Determine the [x, y] coordinate at the center of the cell enclosing the given text.  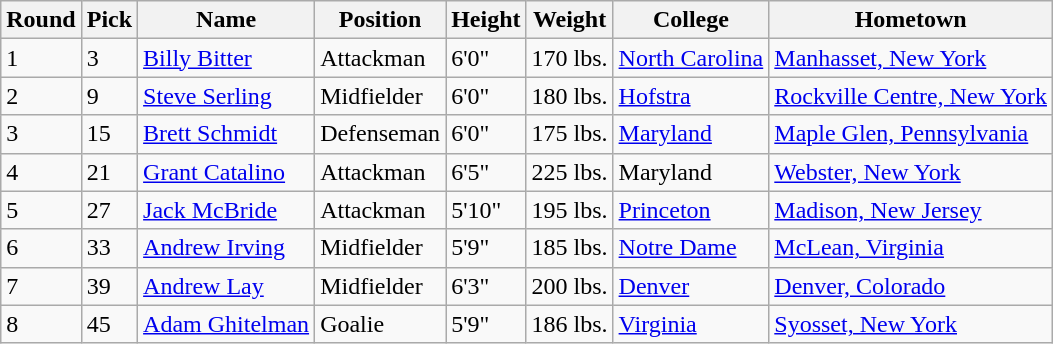
Webster, New York [911, 172]
2 [41, 96]
8 [41, 324]
Rockville Centre, New York [911, 96]
Hofstra [691, 96]
Manhasset, New York [911, 58]
5'10" [486, 210]
Height [486, 20]
195 lbs. [570, 210]
Pick [109, 20]
1 [41, 58]
McLean, Virginia [911, 248]
4 [41, 172]
Name [226, 20]
Denver, Colorado [911, 286]
5 [41, 210]
Goalie [380, 324]
39 [109, 286]
185 lbs. [570, 248]
45 [109, 324]
Madison, New Jersey [911, 210]
Denver [691, 286]
Jack McBride [226, 210]
Defenseman [380, 134]
Steve Serling [226, 96]
Notre Dame [691, 248]
15 [109, 134]
6'5" [486, 172]
Brett Schmidt [226, 134]
Round [41, 20]
Hometown [911, 20]
27 [109, 210]
Andrew Irving [226, 248]
Andrew Lay [226, 286]
Virginia [691, 324]
180 lbs. [570, 96]
33 [109, 248]
Weight [570, 20]
6'3" [486, 286]
21 [109, 172]
College [691, 20]
North Carolina [691, 58]
170 lbs. [570, 58]
175 lbs. [570, 134]
Position [380, 20]
186 lbs. [570, 324]
Grant Catalino [226, 172]
Adam Ghitelman [226, 324]
Princeton [691, 210]
9 [109, 96]
Billy Bitter [226, 58]
6 [41, 248]
225 lbs. [570, 172]
200 lbs. [570, 286]
Maple Glen, Pennsylvania [911, 134]
7 [41, 286]
Syosset, New York [911, 324]
